From the cell containing the given text, extract its center point as [x, y] coordinate. 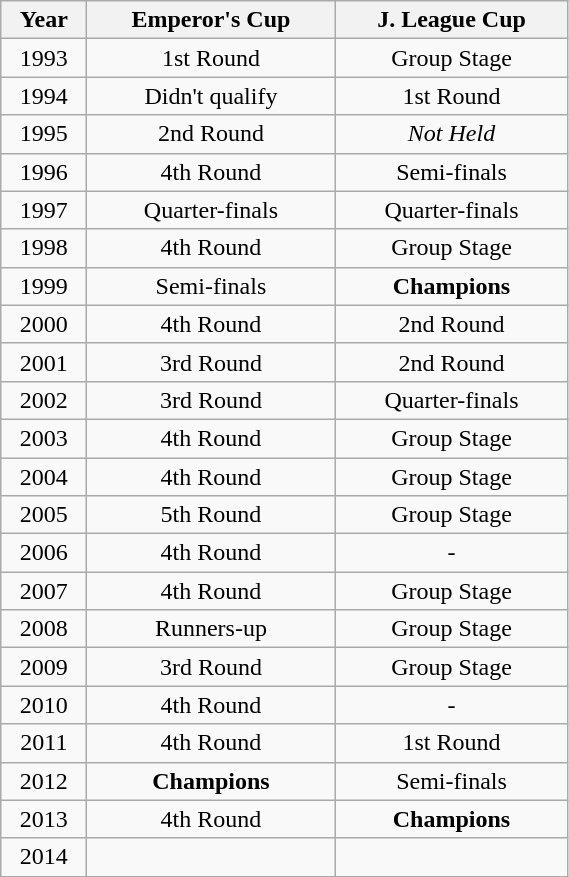
1997 [44, 210]
J. League Cup [452, 20]
2010 [44, 705]
Year [44, 20]
2004 [44, 477]
2009 [44, 667]
2002 [44, 400]
1993 [44, 58]
2000 [44, 324]
Didn't qualify [211, 96]
Runners-up [211, 629]
2003 [44, 438]
2011 [44, 743]
2013 [44, 819]
1996 [44, 172]
2012 [44, 781]
2005 [44, 515]
2008 [44, 629]
1994 [44, 96]
2014 [44, 857]
1998 [44, 248]
1999 [44, 286]
5th Round [211, 515]
2007 [44, 591]
1995 [44, 134]
2006 [44, 553]
Emperor's Cup [211, 20]
2001 [44, 362]
Not Held [452, 134]
